Output the (x, y) coordinate of the center of the cell containing the given text.  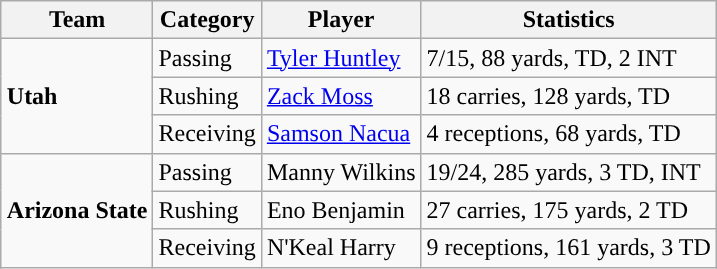
Samson Nacua (341, 134)
Arizona State (77, 210)
Eno Benjamin (341, 210)
27 carries, 175 yards, 2 TD (568, 210)
18 carries, 128 yards, TD (568, 96)
Tyler Huntley (341, 58)
N'Keal Harry (341, 248)
Category (207, 20)
Utah (77, 96)
Player (341, 20)
4 receptions, 68 yards, TD (568, 134)
7/15, 88 yards, TD, 2 INT (568, 58)
Team (77, 20)
9 receptions, 161 yards, 3 TD (568, 248)
Zack Moss (341, 96)
19/24, 285 yards, 3 TD, INT (568, 172)
Manny Wilkins (341, 172)
Statistics (568, 20)
